Detect which cell encompasses the target text, then output its [x, y] center coordinate. 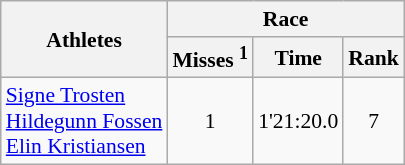
Race [285, 19]
7 [374, 122]
Athletes [84, 40]
Rank [374, 58]
Signe TrostenHildegunn FossenElin Kristiansen [84, 122]
1'21:20.0 [298, 122]
Time [298, 58]
Misses 1 [210, 58]
1 [210, 122]
